Return the (X, Y) coordinate for the center point of the cell that contains the specified text.  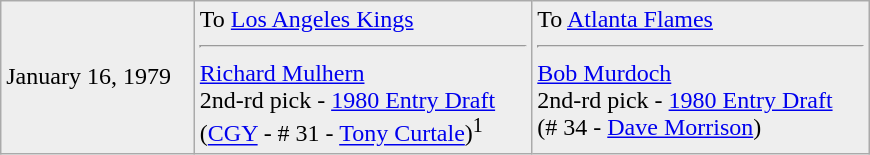
To Atlanta FlamesBob Murdoch2nd-rd pick - 1980 Entry Draft(# 34 - Dave Morrison) (700, 78)
To Los Angeles KingsRichard Mulhern2nd-rd pick - 1980 Entry Draft(CGY - # 31 - Tony Curtale)1 (362, 78)
January 16, 1979 (98, 78)
